Search for the cell housing the specified text and yield its (X, Y) center coordinate. 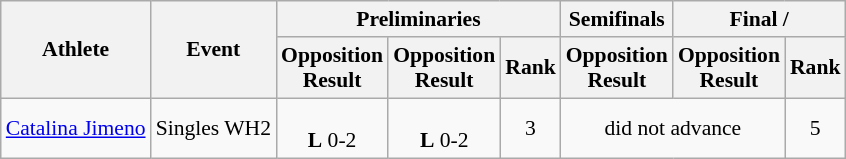
Catalina Jimeno (76, 128)
3 (530, 128)
Athlete (76, 50)
did not advance (673, 128)
Singles WH2 (214, 128)
5 (816, 128)
Final / (760, 19)
Preliminaries (418, 19)
Semifinals (617, 19)
Event (214, 50)
